Extract the (X, Y) coordinate from the center of the cell holding the provided text.  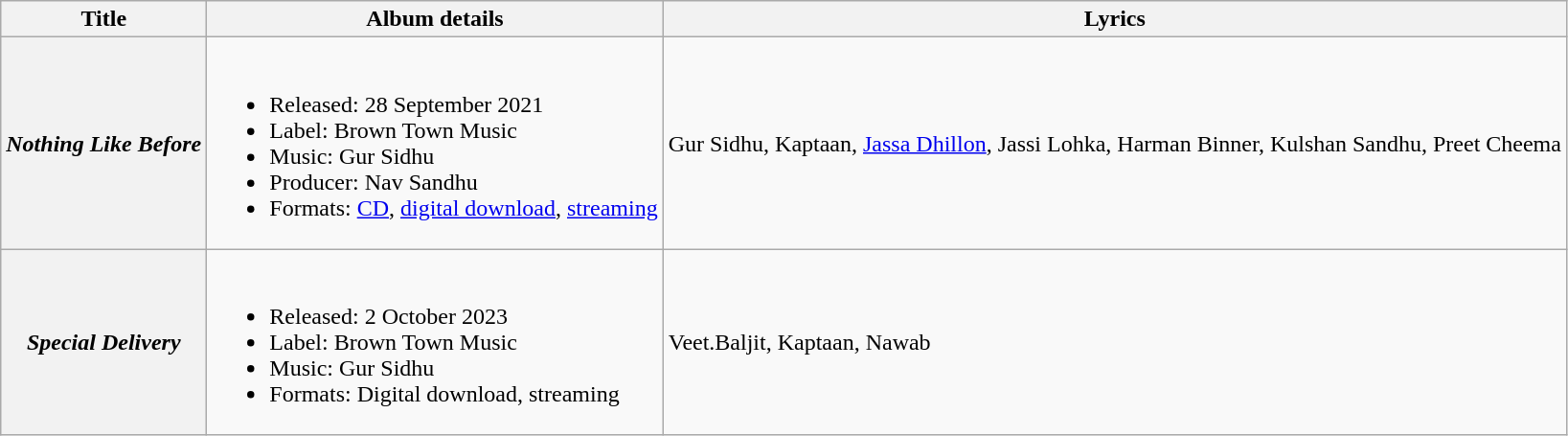
Lyrics (1115, 19)
Released: 28 September 2021Label: Brown Town MusicMusic: Gur SidhuProducer: Nav SandhuFormats: CD, digital download, streaming (435, 144)
Album details (435, 19)
Released: 2 October 2023Label: Brown Town MusicMusic: Gur SidhuFormats: Digital download, streaming (435, 342)
Veet.Baljit, Kaptaan, Nawab (1115, 342)
Nothing Like Before (103, 144)
Gur Sidhu, Kaptaan, Jassa Dhillon, Jassi Lohka, Harman Binner, Kulshan Sandhu, Preet Cheema (1115, 144)
Special Delivery (103, 342)
Title (103, 19)
